Determine the [X, Y] coordinate at the center of the cell enclosing the given text.  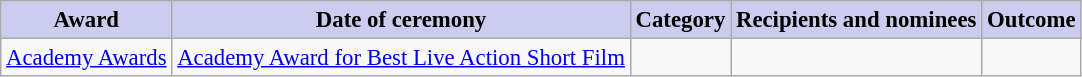
Award [86, 20]
Outcome [1032, 20]
Recipients and nominees [856, 20]
Academy Award for Best Live Action Short Film [401, 58]
Date of ceremony [401, 20]
Category [680, 20]
Academy Awards [86, 58]
